Capture the cell that displays the provided text and extract its (x, y) central coordinate. 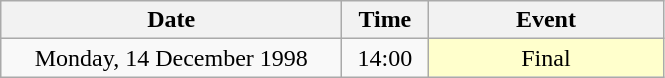
Event (546, 20)
Date (172, 20)
14:00 (385, 58)
Monday, 14 December 1998 (172, 58)
Final (546, 58)
Time (385, 20)
